Output the [X, Y] coordinate of the center of the cell containing the given text.  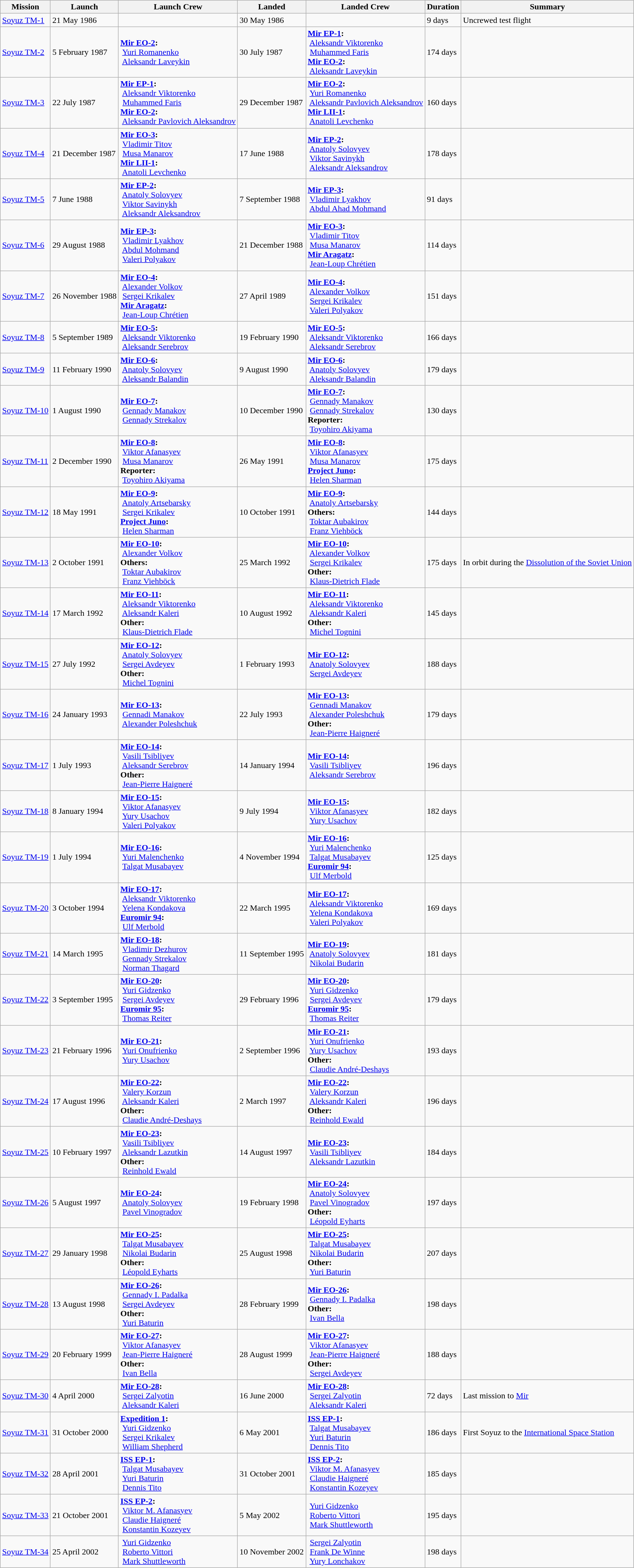
27 July 1992 [84, 664]
Soyuz TM-19 [26, 857]
6 May 2001 [272, 1433]
Soyuz TM-29 [26, 1355]
Mir EP-3: Vladimir Lyakhov Abdul Ahad Mohmand [365, 199]
11 February 1990 [84, 369]
Launch [84, 7]
Mir EO-8: Viktor Afanasyev Musa Manarov Reporter: Toyohiro Akiyama [178, 461]
Soyuz TM-22 [26, 1000]
Mir EO-23: Vasili Tsibliyev Aleksandr Lazutkin Other: Reinhold Ewald [178, 1152]
21 May 1986 [84, 20]
20 February 1999 [84, 1355]
Sergei Zalyotin Frank De Winne Yury Lonchakov [365, 1552]
Mir EP-1: Aleksandr Viktorenko Muhammed Faris Mir EO-2: Aleksandr Pavlovich Aleksandrov [178, 103]
28 February 1999 [272, 1304]
Soyuz TM-27 [26, 1253]
17 June 1988 [272, 153]
22 March 1995 [272, 908]
2 December 1990 [84, 461]
Soyuz TM-4 [26, 153]
Mir EO-26: Gennady I. Padalka Other: Ivan Bella [365, 1304]
In orbit during the Dissolution of the Soviet Union [547, 563]
Mir EP-1: Aleksandr Viktorenko Muhammed Faris Mir EO-2: Aleksandr Laveykin [365, 52]
Mir EO-24: Anatoly Solovyev Pavel Vinogradov Other: Léopold Eyharts [365, 1202]
Soyuz TM-2 [26, 52]
28 August 1999 [272, 1355]
10 December 1990 [272, 410]
Mir EO-17: Aleksandr Viktorenko Yelena Kondakova Euromir 94: Ulf Merbold [178, 908]
Soyuz TM-21 [26, 954]
Soyuz TM-13 [26, 563]
21 February 1996 [84, 1050]
26 May 1991 [272, 461]
28 April 2001 [84, 1474]
Uncrewed test flight [547, 20]
Soyuz TM-26 [26, 1202]
17 March 1992 [84, 613]
Mir EO-22: Valery Korzun Aleksandr Kaleri Other: Reinhold Ewald [365, 1101]
1 July 1993 [84, 765]
7 September 1988 [272, 199]
17 August 1996 [84, 1101]
Soyuz TM-5 [26, 199]
Soyuz TM-34 [26, 1552]
19 February 1990 [272, 337]
7 June 1988 [84, 199]
Soyuz TM-24 [26, 1101]
31 October 2001 [272, 1474]
Mir EO-17: Aleksandr Viktorenko Yelena Kondakova Valeri Polyakov [365, 908]
10 February 1997 [84, 1152]
Soyuz TM-25 [26, 1152]
184 days [443, 1152]
Mir EO-16: Yuri Malenchenko Talgat Musabayev [178, 857]
151 days [443, 296]
Soyuz TM-16 [26, 715]
14 March 1995 [84, 954]
Mir EO-14: Vasili Tsibliyev Aleksandr Serebrov Other: Jean-Pierre Haigneré [178, 765]
25 March 1992 [272, 563]
Soyuz TM-7 [26, 296]
Mir EO-11: Aleksandr Viktorenko Aleksandr Kaleri Other: Klaus-Dietrich Flade [178, 613]
Mir EO-12: Anatoly Solovyev Sergei Avdeyev [365, 664]
Summary [547, 7]
Soyuz TM-20 [26, 908]
Mir EO-16: Yuri Malenchenko Talgat Musabayev Euromir 94: Ulf Merbold [365, 857]
29 December 1987 [272, 103]
21 October 2001 [84, 1515]
9 July 1994 [272, 811]
Mir EO-25: Talgat Musabayev Nikolai Budarin Other: Léopold Eyharts [178, 1253]
Mir EO-19: Anatoly Solovyev Nikolai Budarin [365, 954]
Mir EO-15: Viktor Afanasyev Yury Usachov Valeri Polyakov [178, 811]
Duration [443, 7]
16 June 2000 [272, 1396]
8 January 1994 [84, 811]
14 January 1994 [272, 765]
72 days [443, 1396]
30 May 1986 [272, 20]
4 April 2000 [84, 1396]
24 January 1993 [84, 715]
Mir EO-21: Yuri Onufrienko Yury Usachov Other: Claudie André-Deshays [365, 1050]
3 September 1995 [84, 1000]
160 days [443, 103]
Mir EO-7: Gennady Manakov Gennady Strekalov [178, 410]
2 March 1997 [272, 1101]
197 days [443, 1202]
Mir EO-4: Alexander Volkov Sergei Krikalev Mir Aragatz: Jean-Loup Chrétien [178, 296]
Mir EO-9: Anatoly Artsebarsky Sergei Krikalev Project Juno: Helen Sharman [178, 512]
Soyuz TM-9 [26, 369]
1 July 1994 [84, 857]
Mir EO-2: Yuri Romanenko Aleksandr Pavlovich Aleksandrov Mir LII-1: Anatoli Levchenko [365, 103]
195 days [443, 1515]
Soyuz TM-10 [26, 410]
19 February 1998 [272, 1202]
Mir EO-9: Anatoly Artsebarsky Others: Toktar Aubakirov Franz Viehböck [365, 512]
5 February 1987 [84, 52]
125 days [443, 857]
1 February 1993 [272, 664]
144 days [443, 512]
29 January 1998 [84, 1253]
145 days [443, 613]
114 days [443, 245]
Soyuz TM-8 [26, 337]
26 November 1988 [84, 296]
Mir EO-13: Gennadi Manakov Alexander Poleshchuk Other: Jean-Pierre Haigneré [365, 715]
Mir EO-10: Alexander Volkov Others: Toktar Aubakirov Franz Viehböck [178, 563]
9 August 1990 [272, 369]
169 days [443, 908]
Mission [26, 7]
Soyuz TM-18 [26, 811]
21 December 1988 [272, 245]
29 August 1988 [84, 245]
Mir EO-11: Aleksandr Viktorenko Aleksandr Kaleri Other: Michel Tognini [365, 613]
4 November 1994 [272, 857]
Soyuz TM-33 [26, 1515]
193 days [443, 1050]
21 December 1987 [84, 153]
Mir EO-21: Yuri Onufrienko Yury Usachov [178, 1050]
Mir EO-10: Alexander Volkov Sergei Krikalev Other: Klaus-Dietrich Flade [365, 563]
Mir EO-15: Viktor Afanasyev Yury Usachov [365, 811]
182 days [443, 811]
Soyuz TM-14 [26, 613]
9 days [443, 20]
2 October 1991 [84, 563]
Soyuz TM-30 [26, 1396]
1 August 1990 [84, 410]
11 September 1995 [272, 954]
31 October 2000 [84, 1433]
Mir EO-27: Viktor Afanasyev Jean-Pierre Haigneré Other: Ivan Bella [178, 1355]
Mir EO-8: Viktor Afanasyev Musa Manarov Project Juno: Helen Sharman [365, 461]
185 days [443, 1474]
Mir EO-14: Vasili Tsibliyev Aleksandr Serebrov [365, 765]
Soyuz TM-15 [26, 664]
Mir EO-18: Vladimir Dezhurov Gennady Strekalov Norman Thagard [178, 954]
Soyuz TM-6 [26, 245]
Soyuz TM-28 [26, 1304]
Expedition 1: Yuri Gidzenko Sergei Krikalev William Shepherd [178, 1433]
91 days [443, 199]
10 November 2002 [272, 1552]
Mir EO-24: Anatoly Solovyev Pavel Vinogradov [178, 1202]
Landed Crew [365, 7]
Mir EP-3: Vladimir Lyakhov Abdul Mohmand Valeri Polyakov [178, 245]
27 April 1989 [272, 296]
Soyuz TM-11 [26, 461]
Soyuz TM-32 [26, 1474]
30 July 1987 [272, 52]
25 August 1998 [272, 1253]
Mir EO-22: Valery Korzun Aleksandr Kaleri Other: Claudie André-Deshays [178, 1101]
Mir EO-4: Alexander Volkov Sergei Krikalev Valeri Polyakov [365, 296]
5 August 1997 [84, 1202]
Mir EO-3: Vladimir Titov Musa Manarov Mir LII-1: Anatoli Levchenko [178, 153]
Soyuz TM-17 [26, 765]
Landed [272, 7]
5 September 1989 [84, 337]
Mir EO-7: Gennady Manakov Gennady Strekalov Reporter: Toyohiro Akiyama [365, 410]
181 days [443, 954]
207 days [443, 1253]
22 July 1987 [84, 103]
Mir EO-3: Vladimir Titov Musa Manarov Mir Aragatz: Jean-Loup Chrétien [365, 245]
174 days [443, 52]
Mir EO-2: Yuri Romanenko Aleksandr Laveykin [178, 52]
Soyuz TM-1 [26, 20]
14 August 1997 [272, 1152]
Mir EO-12: Anatoly Solovyev Sergei Avdeyev Other: Michel Tognini [178, 664]
Soyuz TM-3 [26, 103]
29 February 1996 [272, 1000]
Mir EO-27: Viktor Afanasyev Jean-Pierre Haigneré Other: Sergei Avdeyev [365, 1355]
178 days [443, 153]
Soyuz TM-31 [26, 1433]
10 August 1992 [272, 613]
3 October 1994 [84, 908]
Launch Crew [178, 7]
Soyuz TM-12 [26, 512]
Mir EO-13: Gennadi Manakov Alexander Poleshchuk [178, 715]
Mir EO-23: Vasili Tsibliyev Aleksandr Lazutkin [365, 1152]
5 May 2002 [272, 1515]
25 April 2002 [84, 1552]
2 September 1996 [272, 1050]
186 days [443, 1433]
130 days [443, 410]
22 July 1993 [272, 715]
13 August 1998 [84, 1304]
166 days [443, 337]
First Soyuz to the International Space Station [547, 1433]
Mir EO-25: Talgat Musabayev Nikolai Budarin Other: Yuri Baturin [365, 1253]
18 May 1991 [84, 512]
Last mission to Mir [547, 1396]
Soyuz TM-23 [26, 1050]
10 October 1991 [272, 512]
Mir EO-26: Gennady I. Padalka Sergei Avdeyev Other: Yuri Baturin [178, 1304]
